Provide the (x, y) coordinate of the cell's center where the given text is located.  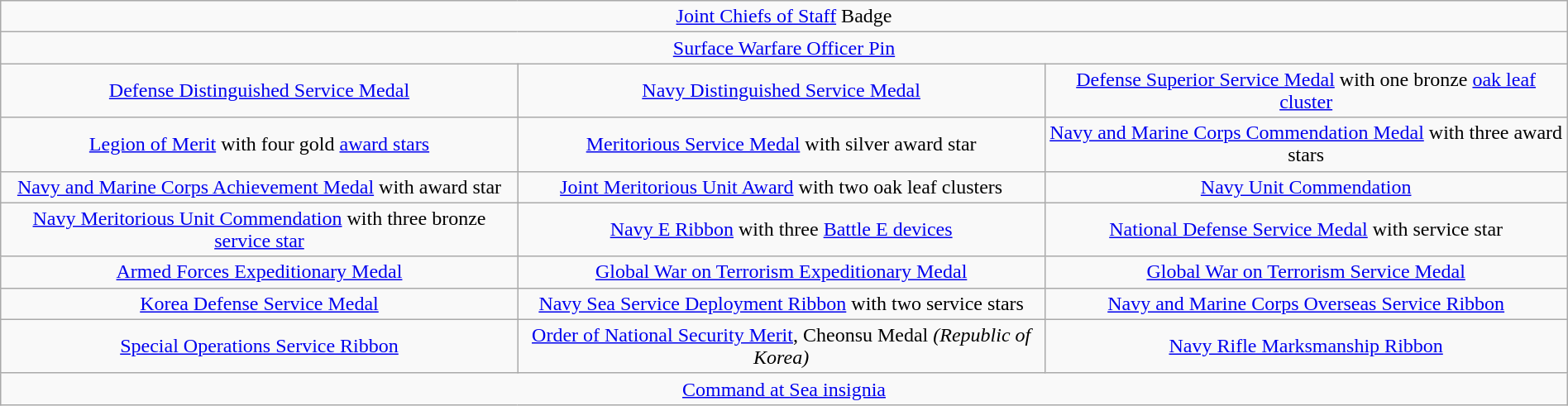
Joint Meritorious Unit Award with two oak leaf clusters (781, 187)
Navy E Ribbon with three Battle E devices (781, 230)
Defense Superior Service Medal with one bronze oak leaf cluster (1306, 91)
Navy Sea Service Deployment Ribbon with two service stars (781, 303)
Defense Distinguished Service Medal (260, 91)
Navy Distinguished Service Medal (781, 91)
Order of National Security Merit, Cheonsu Medal (Republic of Korea) (781, 346)
Joint Chiefs of Staff Badge (784, 17)
Surface Warfare Officer Pin (784, 48)
Meritorious Service Medal with silver award star (781, 144)
Armed Forces Expeditionary Medal (260, 272)
Command at Sea insignia (784, 389)
Korea Defense Service Medal (260, 303)
Global War on Terrorism Service Medal (1306, 272)
Global War on Terrorism Expeditionary Medal (781, 272)
Navy and Marine Corps Achievement Medal with award star (260, 187)
Navy and Marine Corps Commendation Medal with three award stars (1306, 144)
Navy Rifle Marksmanship Ribbon (1306, 346)
Navy Meritorious Unit Commendation with three bronze service star (260, 230)
National Defense Service Medal with service star (1306, 230)
Navy Unit Commendation (1306, 187)
Navy and Marine Corps Overseas Service Ribbon (1306, 303)
Special Operations Service Ribbon (260, 346)
Legion of Merit with four gold award stars (260, 144)
